For the text-containing cell, return its midpoint in [x, y] coordinate format. 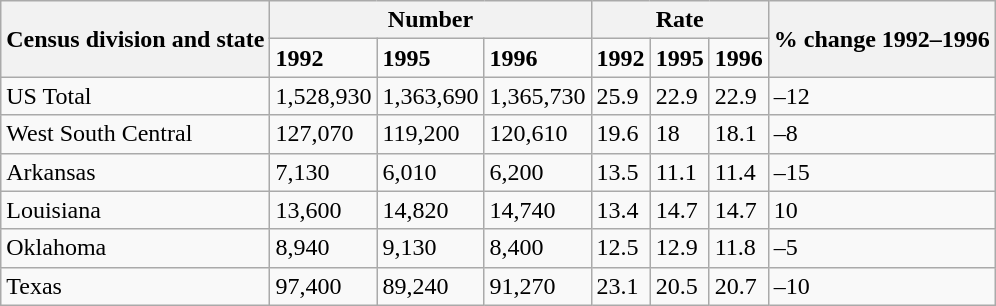
20.7 [738, 286]
8,940 [324, 248]
7,130 [324, 172]
9,130 [430, 248]
23.1 [620, 286]
127,070 [324, 134]
20.5 [680, 286]
8,400 [538, 248]
–5 [882, 248]
1,363,690 [430, 96]
12.5 [620, 248]
Rate [680, 20]
10 [882, 210]
Arkansas [136, 172]
12.9 [680, 248]
–10 [882, 286]
6,010 [430, 172]
–15 [882, 172]
11.8 [738, 248]
13,600 [324, 210]
–12 [882, 96]
6,200 [538, 172]
Oklahoma [136, 248]
19.6 [620, 134]
18.1 [738, 134]
97,400 [324, 286]
14,820 [430, 210]
West South Central [136, 134]
% change 1992–1996 [882, 39]
11.4 [738, 172]
11.1 [680, 172]
119,200 [430, 134]
18 [680, 134]
91,270 [538, 286]
Census division and state [136, 39]
–8 [882, 134]
Number [430, 20]
US Total [136, 96]
1,365,730 [538, 96]
Louisiana [136, 210]
13.5 [620, 172]
1,528,930 [324, 96]
25.9 [620, 96]
89,240 [430, 286]
14,740 [538, 210]
120,610 [538, 134]
13.4 [620, 210]
Texas [136, 286]
